Pinpoint the cell where the given text exists, returning its (X, Y) midpoint coordinate. 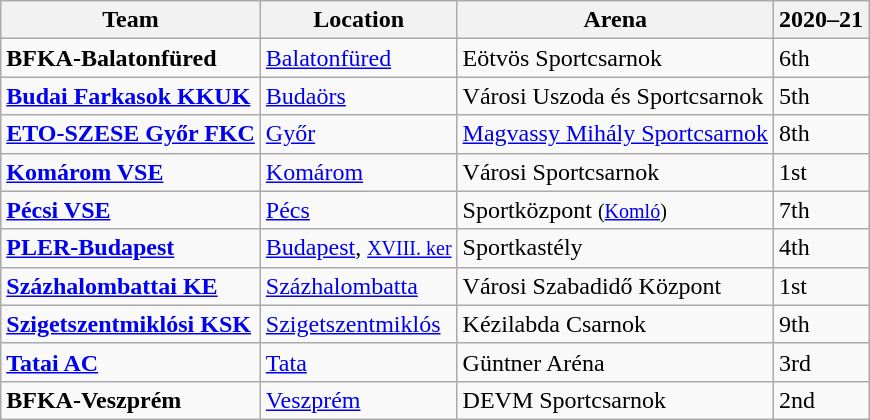
Team (131, 20)
Location (358, 20)
Sportkastély (615, 248)
4th (820, 248)
Balatonfüred (358, 58)
Budapest, XVIII. ker (358, 248)
Güntner Aréna (615, 362)
Tatai AC (131, 362)
7th (820, 210)
Városi Szabadidő Központ (615, 286)
Százhalombattai KE (131, 286)
6th (820, 58)
Pécs (358, 210)
BFKA-Balatonfüred (131, 58)
Eötvös Sportcsarnok (615, 58)
8th (820, 134)
DEVM Sportcsarnok (615, 400)
2nd (820, 400)
BFKA-Veszprém (131, 400)
2020–21 (820, 20)
Pécsi VSE (131, 210)
Százhalombatta (358, 286)
Városi Sportcsarnok (615, 172)
PLER-Budapest (131, 248)
3rd (820, 362)
Budaörs (358, 96)
Győr (358, 134)
Komárom VSE (131, 172)
Szigetszentmiklós (358, 324)
Szigetszentmiklósi KSK (131, 324)
5th (820, 96)
ETO-SZESE Győr FKC (131, 134)
Városi Uszoda és Sportcsarnok (615, 96)
Kézilabda Csarnok (615, 324)
Sportközpont (Komló) (615, 210)
9th (820, 324)
Komárom (358, 172)
Tata (358, 362)
Veszprém (358, 400)
Arena (615, 20)
Budai Farkasok KKUK (131, 96)
Magvassy Mihály Sportcsarnok (615, 134)
